Scan for the cell matching the given text and deliver its [X, Y] coordinate at center. 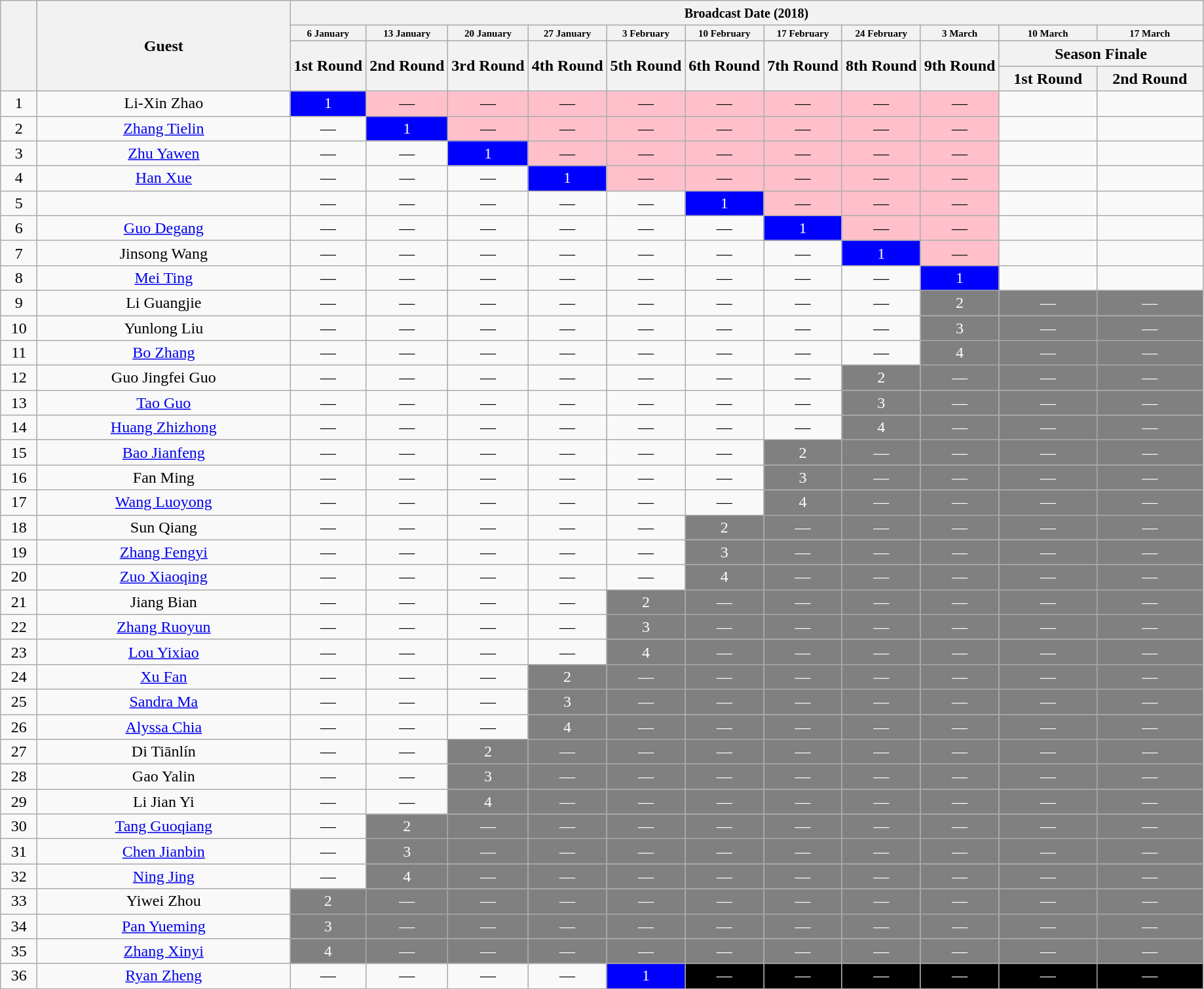
Zhang Xinyi [164, 951]
Sun Qiang [164, 527]
Fan Ming [164, 477]
Broadcast Date (2018) [747, 13]
Guest [164, 46]
29 [19, 802]
13 [19, 403]
Bao Jianfeng [164, 453]
Gao Yalin [164, 777]
16 [19, 477]
Chen Jianbin [164, 851]
Tao Guo [164, 403]
Mei Ting [164, 278]
6 January [328, 33]
24 February [881, 33]
15 [19, 453]
8 [19, 278]
Zhang Ruoyun [164, 627]
13 January [407, 33]
33 [19, 901]
8th Round [881, 66]
Tang Guoqiang [164, 827]
Zhang Tielin [164, 128]
11 [19, 353]
26 [19, 726]
28 [19, 777]
17 [19, 502]
20 January [488, 33]
30 [19, 827]
Zhu Yawen [164, 153]
25 [19, 701]
22 [19, 627]
Pan Yueming [164, 926]
Guo Jingfei Guo [164, 378]
21 [19, 602]
Huang Zhizhong [164, 428]
3rd Round [488, 66]
7th Round [803, 66]
Sandra Ma [164, 701]
4th Round [567, 66]
32 [19, 876]
Li Jian Yi [164, 802]
Yunlong Liu [164, 328]
31 [19, 851]
Guo Degang [164, 228]
Alyssa Chia [164, 726]
3 February [646, 33]
Lou Yixiao [164, 652]
Di Tiānlín [164, 752]
10 [19, 328]
20 [19, 577]
Yiwei Zhou [164, 901]
9th Round [960, 66]
27 [19, 752]
Zhang Fengyi [164, 552]
12 [19, 378]
5 [19, 203]
9 [19, 303]
Bo Zhang [164, 353]
Season Finale [1101, 54]
24 [19, 677]
10 March [1048, 33]
Ryan Zheng [164, 976]
Xu Fan [164, 677]
6th Round [724, 66]
27 January [567, 33]
6 [19, 228]
7 [19, 253]
17 March [1150, 33]
19 [19, 552]
23 [19, 652]
18 [19, 527]
17 February [803, 33]
Li Guangjie [164, 303]
Jinsong Wang [164, 253]
Ning Jing [164, 876]
Li-Xin Zhao [164, 103]
Jiang Bian [164, 602]
Han Xue [164, 178]
35 [19, 951]
14 [19, 428]
Zuo Xiaoqing [164, 577]
Wang Luoyong [164, 502]
34 [19, 926]
10 February [724, 33]
36 [19, 976]
5th Round [646, 66]
3 March [960, 33]
